Detect which cell encompasses the target text, then output its (x, y) center coordinate. 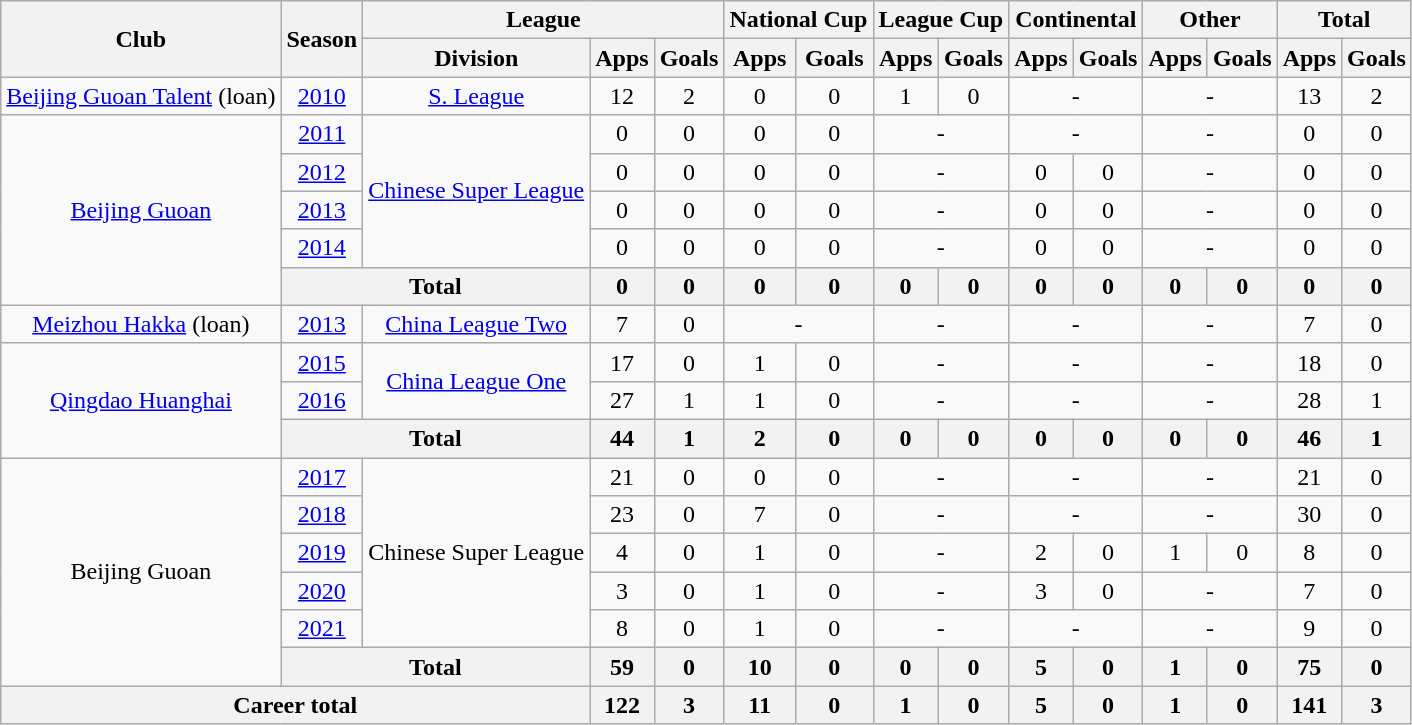
Season (322, 39)
2015 (322, 362)
18 (1309, 362)
Meizhou Hakka (loan) (141, 324)
12 (622, 96)
10 (760, 667)
2018 (322, 515)
China League One (476, 381)
2014 (322, 248)
27 (622, 400)
Club (141, 39)
2017 (322, 477)
46 (1309, 438)
China League Two (476, 324)
2016 (322, 400)
2011 (322, 134)
23 (622, 515)
44 (622, 438)
9 (1309, 629)
2021 (322, 629)
59 (622, 667)
Continental (1076, 20)
League (544, 20)
30 (1309, 515)
2010 (322, 96)
2012 (322, 172)
141 (1309, 705)
S. League (476, 96)
4 (622, 553)
National Cup (798, 20)
122 (622, 705)
Qingdao Huanghai (141, 400)
Career total (296, 705)
11 (760, 705)
League Cup (941, 20)
Division (476, 58)
2020 (322, 591)
13 (1309, 96)
2019 (322, 553)
Beijing Guoan Talent (loan) (141, 96)
Other (1210, 20)
17 (622, 362)
75 (1309, 667)
28 (1309, 400)
